For the text-containing cell, return its midpoint in (x, y) coordinate format. 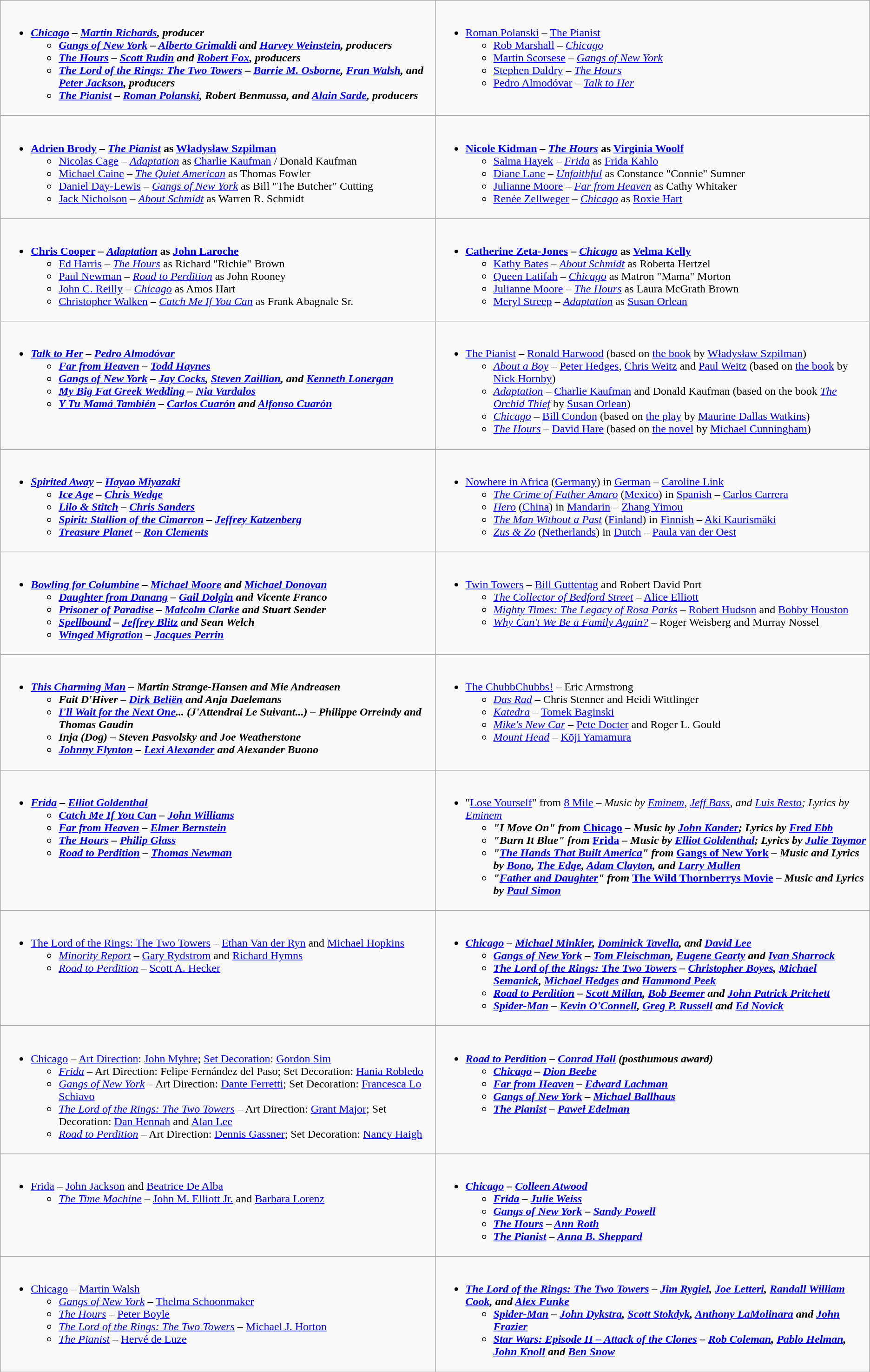
Chicago – Colleen AtwoodFrida – Julie WeissGangs of New York – Sandy PowellThe Hours – Ann RothThe Pianist – Anna B. Sheppard (652, 1205)
Roman Polanski – The PianistRob Marshall – ChicagoMartin Scorsese – Gangs of New YorkStephen Daldry – The HoursPedro Almodóvar – Talk to Her (652, 58)
Frida – John Jackson and Beatrice De AlbaThe Time Machine – John M. Elliott Jr. and Barbara Lorenz (217, 1205)
